Locate the cell with the specified text and output its [x, y] center coordinate. 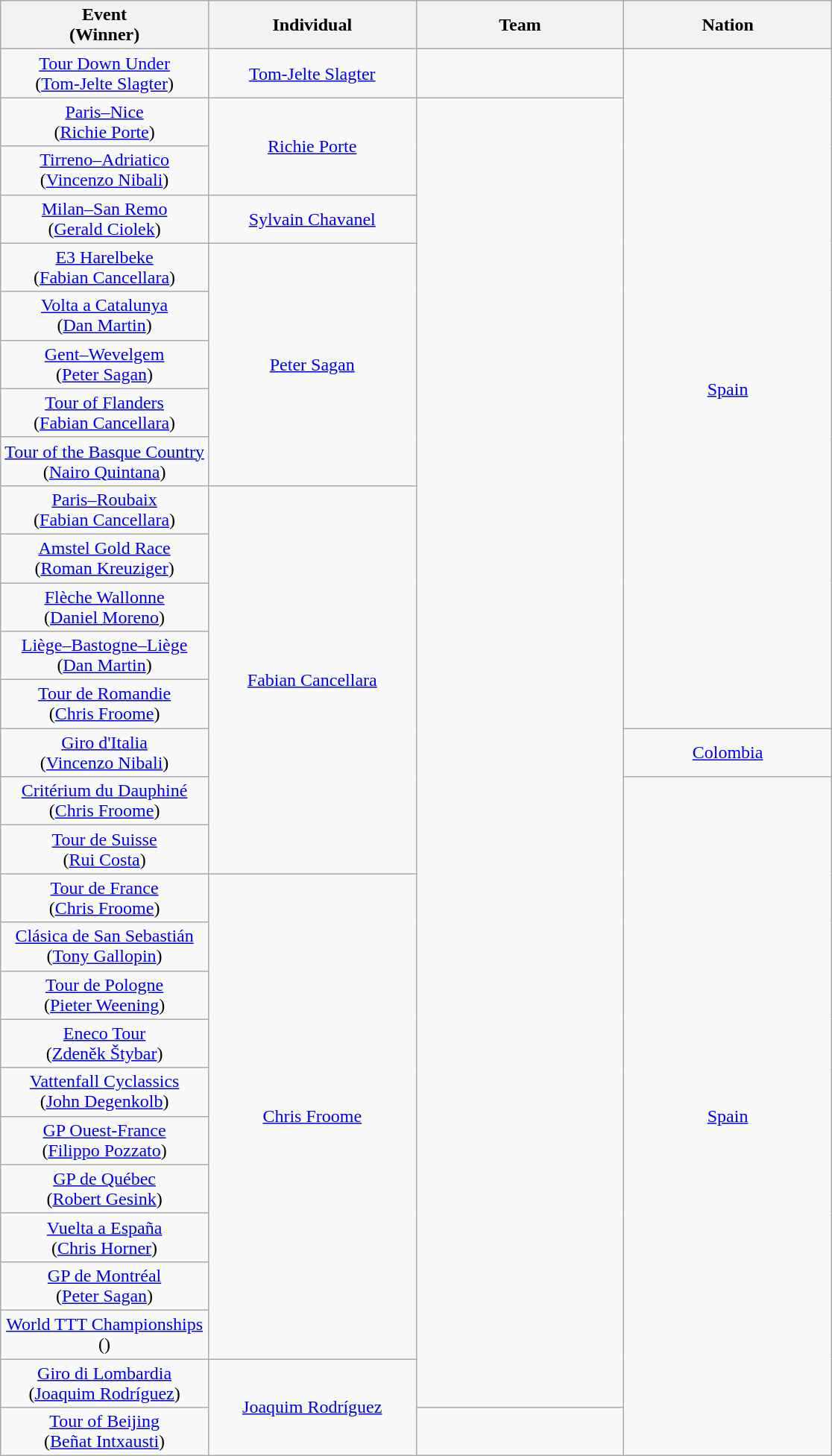
Critérium du Dauphiné(Chris Froome) [104, 801]
Volta a Catalunya(Dan Martin) [104, 316]
Paris–Roubaix(Fabian Cancellara) [104, 510]
Clásica de San Sebastián(Tony Gallopin) [104, 947]
Tour de Pologne(Pieter Weening) [104, 995]
Giro d'Italia(Vincenzo Nibali) [104, 753]
GP Ouest-France(Filippo Pozzato) [104, 1141]
Amstel Gold Race(Roman Kreuziger) [104, 558]
Vattenfall Cyclassics(John Degenkolb) [104, 1091]
Team [520, 25]
GP de Québec(Robert Gesink) [104, 1188]
Liège–Bastogne–Liège(Dan Martin) [104, 656]
Vuelta a España(Chris Horner) [104, 1238]
Chris Froome [312, 1117]
Colombia [728, 753]
World TTT Championships() [104, 1334]
Paris–Nice(Richie Porte) [104, 122]
Individual [312, 25]
Eneco Tour(Zdeněk Štybar) [104, 1044]
Tour de Suisse(Rui Costa) [104, 850]
Tom-Jelte Slagter [312, 73]
Event(Winner) [104, 25]
Nation [728, 25]
Tirreno–Adriatico(Vincenzo Nibali) [104, 170]
Milan–San Remo(Gerald Ciolek) [104, 219]
Tour of Beijing(Beñat Intxausti) [104, 1431]
Richie Porte [312, 146]
Fabian Cancellara [312, 679]
Flèche Wallonne(Daniel Moreno) [104, 607]
Tour of the Basque Country(Nairo Quintana) [104, 461]
Sylvain Chavanel [312, 219]
Giro di Lombardia(Joaquim Rodríguez) [104, 1382]
Tour Down Under(Tom-Jelte Slagter) [104, 73]
Tour de Romandie(Chris Froome) [104, 704]
Tour of Flanders(Fabian Cancellara) [104, 413]
Gent–Wevelgem(Peter Sagan) [104, 364]
Tour de France(Chris Froome) [104, 898]
GP de Montréal(Peter Sagan) [104, 1285]
Peter Sagan [312, 364]
E3 Harelbeke(Fabian Cancellara) [104, 267]
Joaquim Rodríguez [312, 1407]
